Output the (X, Y) coordinate of the center of the cell containing the given text.  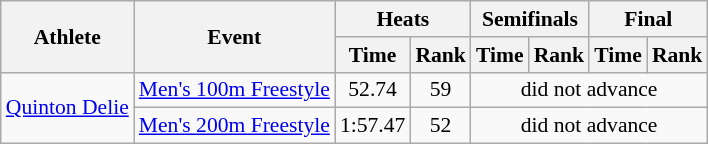
Quinton Delie (68, 108)
Athlete (68, 36)
Men's 200m Freestyle (234, 126)
Heats (403, 19)
1:57.47 (372, 126)
Event (234, 36)
Final (648, 19)
59 (440, 90)
52 (440, 126)
Men's 100m Freestyle (234, 90)
52.74 (372, 90)
Semifinals (530, 19)
